Pinpoint the cell where the given text exists, returning its [X, Y] midpoint coordinate. 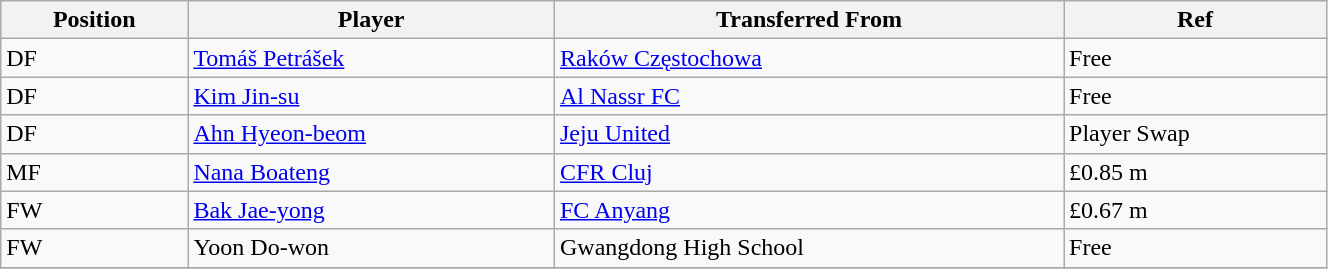
Jeju United [808, 134]
Gwangdong High School [808, 248]
£0.67 m [1196, 210]
Ref [1196, 20]
Kim Jin-su [372, 96]
Player [372, 20]
MF [94, 172]
Transferred From [808, 20]
Position [94, 20]
Bak Jae-yong [372, 210]
FC Anyang [808, 210]
£0.85 m [1196, 172]
Raków Częstochowa [808, 58]
Al Nassr FC [808, 96]
CFR Cluj [808, 172]
Yoon Do-won [372, 248]
Nana Boateng [372, 172]
Player Swap [1196, 134]
Tomáš Petrášek [372, 58]
Ahn Hyeon-beom [372, 134]
